Identify which cell holds the provided text, then report its [x, y] central coordinate. 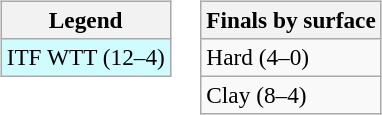
Finals by surface [291, 20]
Clay (8–4) [291, 95]
Hard (4–0) [291, 57]
Legend [86, 20]
ITF WTT (12–4) [86, 57]
